Capture the cell that displays the provided text and extract its [x, y] central coordinate. 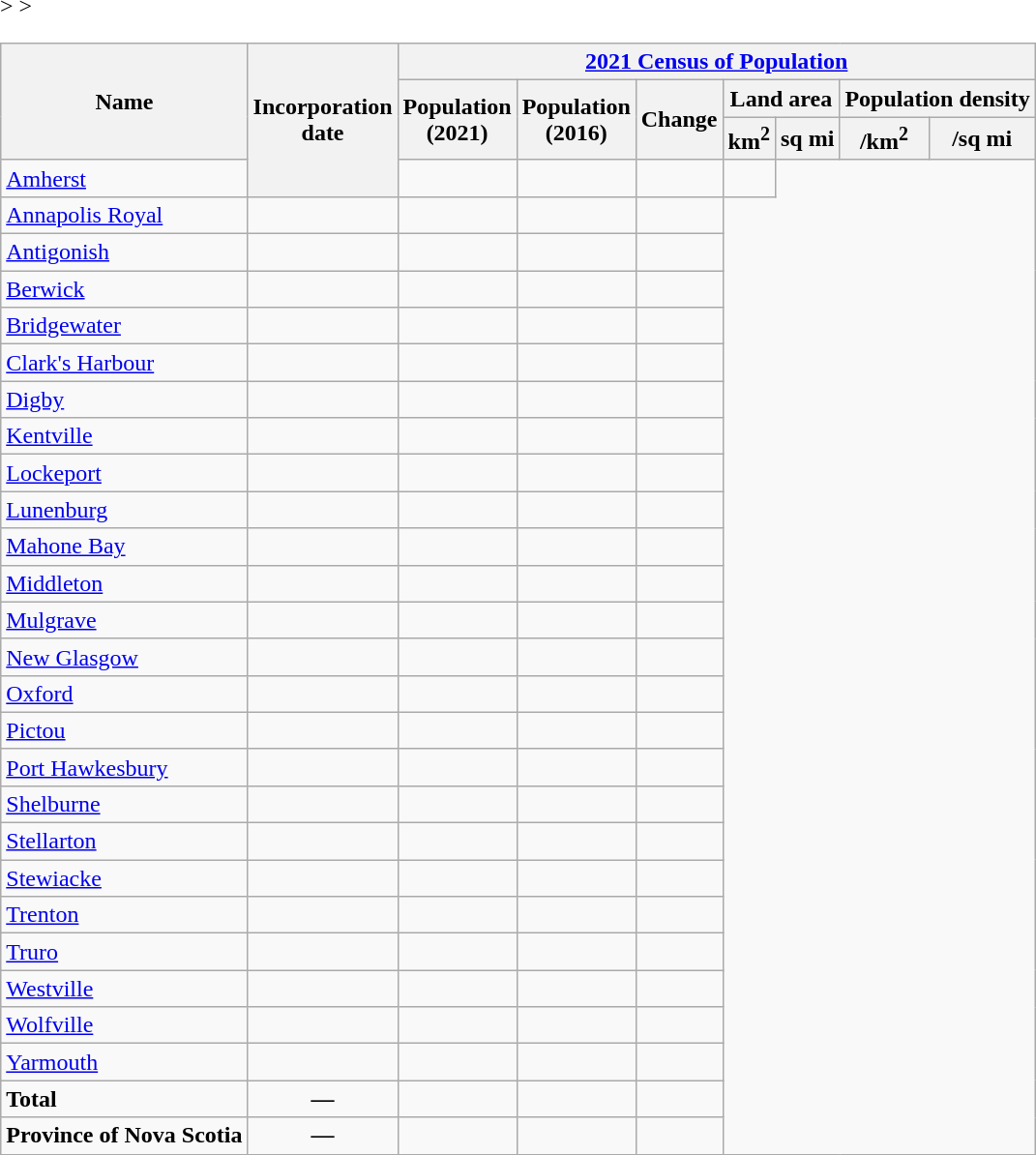
2021 Census of Population [716, 62]
/km2 [884, 139]
Berwick [124, 289]
Kentville [124, 436]
Digby [124, 400]
Stewiacke [124, 878]
Annapolis Royal [124, 215]
Middleton [124, 583]
Population(2016) [577, 120]
Stellarton [124, 842]
New Glasgow [124, 657]
/sq mi [982, 139]
Mulgrave [124, 620]
Mahone Bay [124, 547]
Population(2021) [457, 120]
Change [679, 120]
Province of Nova Scotia [124, 1136]
Total [124, 1099]
Wolfville [124, 1025]
Lunenburg [124, 510]
Port Hawkesbury [124, 767]
Name [124, 103]
Population density [937, 99]
Shelburne [124, 804]
Incorporationdate [323, 120]
Truro [124, 952]
Trenton [124, 915]
Clark's Harbour [124, 363]
Westville [124, 989]
Bridgewater [124, 326]
Yarmouth [124, 1062]
Antigonish [124, 252]
sq mi [807, 139]
Oxford [124, 694]
Land area [782, 99]
Lockeport [124, 473]
Amherst [124, 178]
km2 [749, 139]
Pictou [124, 730]
